Extract the [x, y] coordinate from the center of the cell holding the provided text.  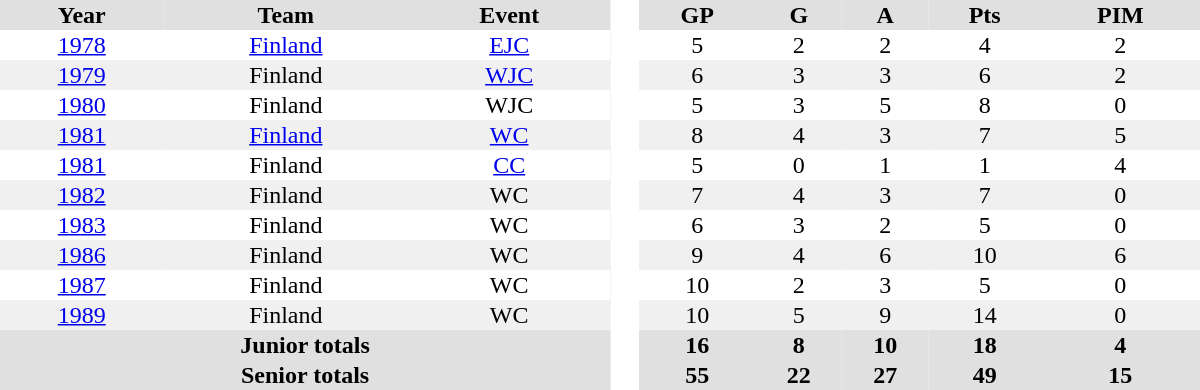
1986 [82, 255]
1987 [82, 285]
49 [985, 375]
1979 [82, 75]
Senior totals [305, 375]
Pts [985, 15]
CC [509, 165]
Team [286, 15]
EJC [509, 45]
15 [1120, 375]
16 [697, 345]
1980 [82, 105]
27 [886, 375]
A [886, 15]
1982 [82, 195]
55 [697, 375]
Event [509, 15]
1978 [82, 45]
1989 [82, 315]
14 [985, 315]
G [798, 15]
22 [798, 375]
GP [697, 15]
PIM [1120, 15]
1983 [82, 225]
Year [82, 15]
Junior totals [305, 345]
18 [985, 345]
